Scan for the cell matching the given text and deliver its [x, y] coordinate at center. 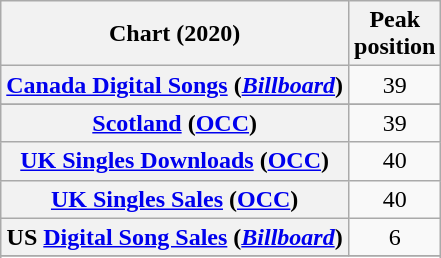
6 [395, 237]
Scotland (OCC) [175, 123]
US Digital Song Sales (Billboard) [175, 237]
Peak position [395, 34]
UK Singles Sales (OCC) [175, 199]
UK Singles Downloads (OCC) [175, 161]
Canada Digital Songs (Billboard) [175, 85]
Chart (2020) [175, 34]
